Scan for the cell matching the given text and deliver its [X, Y] coordinate at center. 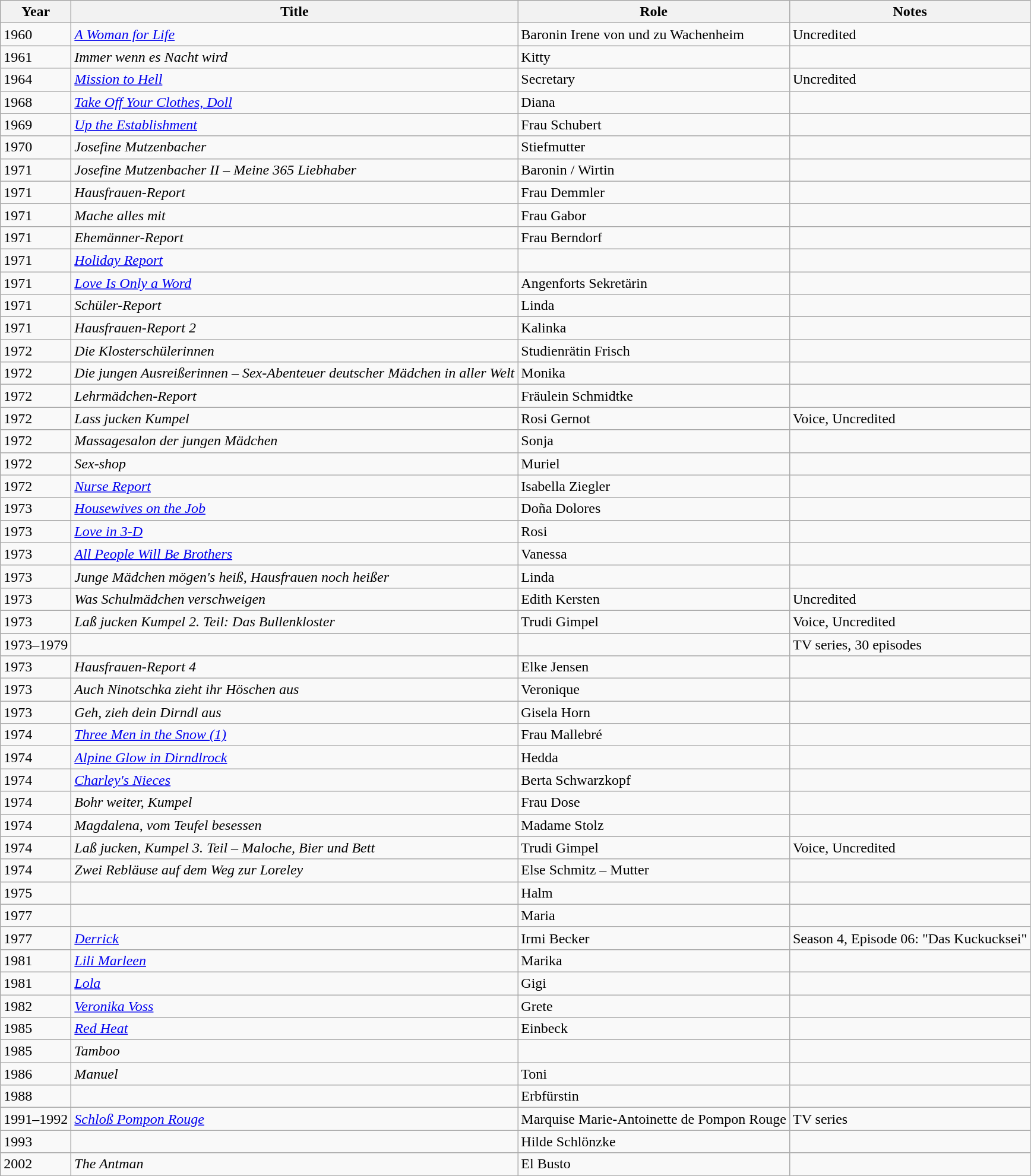
Marika [654, 961]
1988 [36, 1096]
Studienrätin Frisch [654, 351]
1982 [36, 1006]
Laß jucken, Kumpel 3. Teil – Maloche, Bier und Bett [295, 848]
1969 [36, 125]
Baronin / Wirtin [654, 170]
Junge Mädchen mögen's heiß, Hausfrauen noch heißer [295, 576]
Maria [654, 915]
Lehrmädchen-Report [295, 396]
Vanessa [654, 554]
Rosi [654, 531]
2002 [36, 1164]
Die jungen Ausreißerinnen – Sex-Abenteuer deutscher Mädchen in aller Welt [295, 373]
Holiday Report [295, 260]
Frau Demmler [654, 192]
Grete [654, 1006]
Muriel [654, 464]
Halm [654, 893]
Irmi Becker [654, 938]
Toni [654, 1074]
Notes [910, 12]
Veronika Voss [295, 1006]
Mission to Hell [295, 80]
Love in 3-D [295, 531]
Manuel [295, 1074]
Gigi [654, 983]
Schüler-Report [295, 306]
1986 [36, 1074]
1961 [36, 57]
Ehemänner-Report [295, 237]
Hausfrauen-Report 2 [295, 328]
Madame Stolz [654, 825]
Sonja [654, 441]
Erbfürstin [654, 1096]
Housewives on the Job [295, 509]
Hausfrauen-Report [295, 192]
Sex-shop [295, 464]
Year [36, 12]
Elke Jensen [654, 667]
Alpine Glow in Dirndlrock [295, 757]
Charley's Nieces [295, 780]
Veronique [654, 690]
Frau Mallebré [654, 735]
Derrick [295, 938]
Kitty [654, 57]
Massagesalon der jungen Mädchen [295, 441]
1973–1979 [36, 644]
Season 4, Episode 06: "Das Kuckucksei" [910, 938]
Fräulein Schmidtke [654, 396]
Kalinka [654, 328]
Laß jucken Kumpel 2. Teil: Das Bullenkloster [295, 622]
1991–1992 [36, 1119]
El Busto [654, 1164]
Red Heat [295, 1029]
Berta Schwarzkopf [654, 780]
Love Is Only a Word [295, 283]
1960 [36, 34]
Secretary [654, 80]
All People Will Be Brothers [295, 554]
1968 [36, 102]
Immer wenn es Nacht wird [295, 57]
Baronin Irene von und zu Wachenheim [654, 34]
Isabella Ziegler [654, 486]
Schloß Pompon Rouge [295, 1119]
Bohr weiter, Kumpel [295, 803]
Three Men in the Snow (1) [295, 735]
Zwei Rebläuse auf dem Weg zur Loreley [295, 870]
Lass jucken Kumpel [295, 419]
Lili Marleen [295, 961]
Lola [295, 983]
Was Schulmädchen verschweigen [295, 599]
Die Klosterschülerinnen [295, 351]
TV series, 30 episodes [910, 644]
Auch Ninotschka zieht ihr Höschen aus [295, 690]
Tamboo [295, 1051]
Take Off Your Clothes, Doll [295, 102]
Frau Schubert [654, 125]
Diana [654, 102]
Geh, zieh dein Dirndl aus [295, 712]
Magdalena, vom Teufel besessen [295, 825]
1993 [36, 1142]
The Antman [295, 1164]
Josefine Mutzenbacher [295, 147]
Title [295, 12]
Frau Berndorf [654, 237]
Hausfrauen-Report 4 [295, 667]
TV series [910, 1119]
Hedda [654, 757]
Josefine Mutzenbacher II – Meine 365 Liebhaber [295, 170]
Stiefmutter [654, 147]
A Woman for Life [295, 34]
Frau Dose [654, 803]
Einbeck [654, 1029]
Role [654, 12]
Angenforts Sekretärin [654, 283]
Doña Dolores [654, 509]
Else Schmitz – Mutter [654, 870]
Rosi Gernot [654, 419]
Edith Kersten [654, 599]
Hilde Schlönzke [654, 1142]
Nurse Report [295, 486]
1975 [36, 893]
Marquise Marie-Antoinette de Pompon Rouge [654, 1119]
Monika [654, 373]
Up the Establishment [295, 125]
1964 [36, 80]
1970 [36, 147]
Mache alles mit [295, 215]
Frau Gabor [654, 215]
Gisela Horn [654, 712]
